Pinpoint the cell where the given text exists, returning its (X, Y) midpoint coordinate. 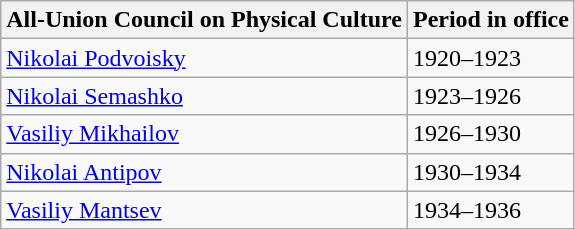
Nikolai Podvoisky (204, 58)
Vasiliy Mikhailov (204, 134)
Nikolai Antipov (204, 172)
1920–1923 (490, 58)
1923–1926 (490, 96)
Period in office (490, 20)
1930–1934 (490, 172)
Nikolai Semashko (204, 96)
All-Union Council on Physical Culture (204, 20)
1934–1936 (490, 210)
Vasiliy Mantsev (204, 210)
1926–1930 (490, 134)
